Pinpoint the cell where the given text exists, returning its (x, y) midpoint coordinate. 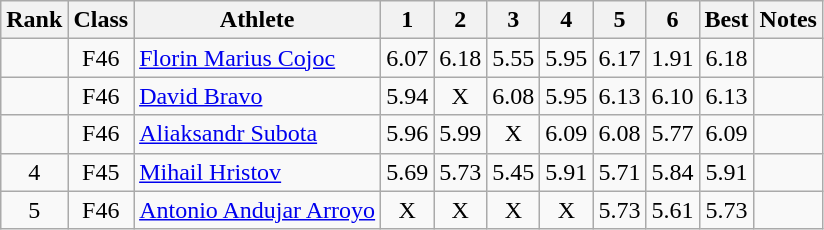
5.99 (460, 134)
Class (101, 20)
2 (460, 20)
5.96 (408, 134)
Florin Marius Cojoc (258, 58)
5.71 (620, 172)
Rank (34, 20)
5.77 (672, 134)
Antonio Andujar Arroyo (258, 210)
6 (672, 20)
5.94 (408, 96)
1 (408, 20)
David Bravo (258, 96)
Best (726, 20)
Aliaksandr Subota (258, 134)
5.69 (408, 172)
Notes (788, 20)
6.17 (620, 58)
6.10 (672, 96)
Athlete (258, 20)
6.07 (408, 58)
Mihail Hristov (258, 172)
5.84 (672, 172)
5.55 (514, 58)
3 (514, 20)
5.45 (514, 172)
5.61 (672, 210)
F45 (101, 172)
1.91 (672, 58)
